Detect which cell encompasses the target text, then output its (X, Y) center coordinate. 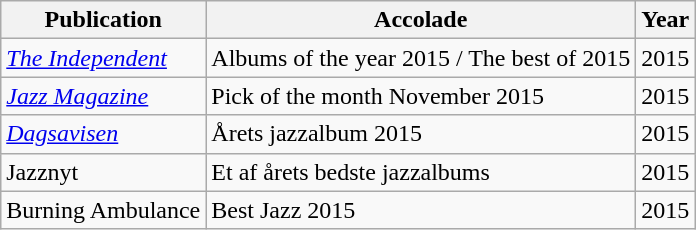
Et af årets bedste jazzalbums (421, 172)
Albums of the year 2015 / The best of 2015 (421, 58)
Year (666, 20)
Burning Ambulance (104, 210)
Jazznyt (104, 172)
Årets jazzalbum 2015 (421, 134)
Publication (104, 20)
Accolade (421, 20)
Best Jazz 2015 (421, 210)
Dagsavisen (104, 134)
The Independent (104, 58)
Pick of the month November 2015 (421, 96)
Jazz Magazine (104, 96)
